Extract the [X, Y] coordinate from the center of the cell holding the provided text.  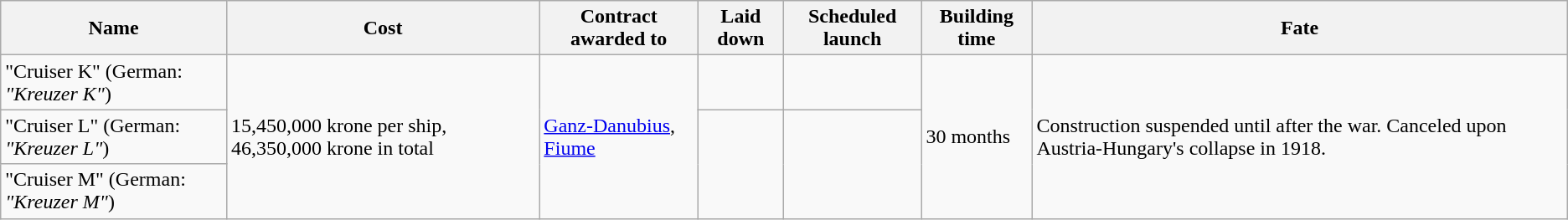
Laid down [741, 28]
Ganz-Danubius, Fiume [619, 137]
"Cruiser M" (German: "Kreuzer M") [114, 191]
30 months [977, 137]
Cost [382, 28]
Name [114, 28]
Scheduled launch [853, 28]
15,450,000 krone per ship, 46,350,000 krone in total [382, 137]
"Cruiser L" (German: "Kreuzer L") [114, 137]
Contract awarded to [619, 28]
Fate [1300, 28]
"Cruiser K" (German: "Kreuzer K") [114, 82]
Construction suspended until after the war. Canceled upon Austria-Hungary's collapse in 1918. [1300, 137]
Building time [977, 28]
